Pinpoint the cell where the given text exists, returning its (x, y) midpoint coordinate. 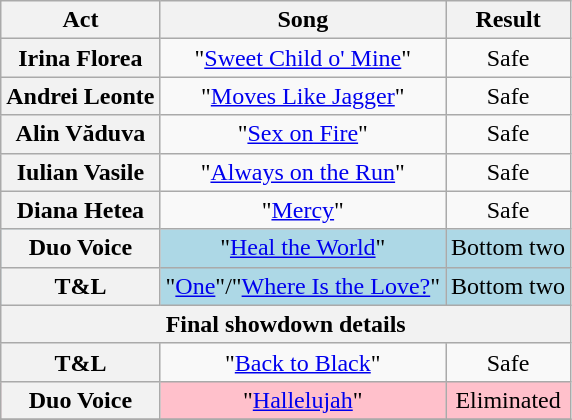
"One"/"Where Is the Love?" (302, 286)
Iulian Vasile (80, 172)
Song (302, 20)
"Always on the Run" (302, 172)
Alin Văduva (80, 134)
Irina Florea (80, 58)
Final showdown details (286, 324)
Result (508, 20)
Diana Hetea (80, 210)
Andrei Leonte (80, 96)
"Mercy" (302, 210)
"Heal the World" (302, 248)
"Sex on Fire" (302, 134)
"Back to Black" (302, 362)
"Moves Like Jagger" (302, 96)
Eliminated (508, 400)
"Sweet Child o' Mine" (302, 58)
"Hallelujah" (302, 400)
Act (80, 20)
